Return the [X, Y] coordinate for the center point of the cell that contains the specified text.  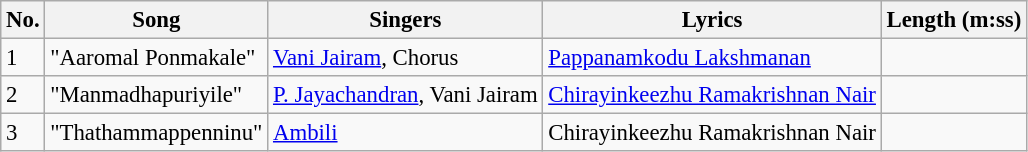
Length (m:ss) [954, 20]
"Aaromal Ponmakale" [156, 58]
Vani Jairam, Chorus [406, 58]
Ambili [406, 133]
Pappanamkodu Lakshmanan [712, 58]
Lyrics [712, 20]
Singers [406, 20]
No. [23, 20]
1 [23, 58]
"Thathammappenninu" [156, 133]
3 [23, 133]
Song [156, 20]
2 [23, 95]
P. Jayachandran, Vani Jairam [406, 95]
"Manmadhapuriyile" [156, 95]
